Locate the cell with the specified text and output its [x, y] center coordinate. 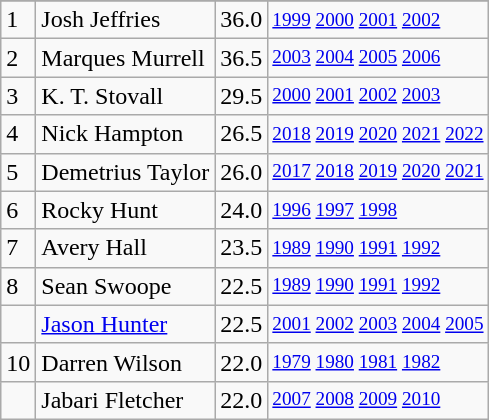
23.5 [242, 248]
29.5 [242, 96]
Jason Hunter [126, 324]
1999 2000 2001 2002 [378, 20]
4 [18, 134]
Josh Jeffries [126, 20]
24.0 [242, 210]
2001 2002 2003 2004 2005 [378, 324]
1 [18, 20]
Sean Swoope [126, 286]
Marques Murrell [126, 58]
2017 2018 2019 2020 2021 [378, 172]
1996 1997 1998 [378, 210]
Avery Hall [126, 248]
8 [18, 286]
2000 2001 2002 2003 [378, 96]
K. T. Stovall [126, 96]
3 [18, 96]
6 [18, 210]
1979 1980 1981 1982 [378, 362]
2 [18, 58]
Darren Wilson [126, 362]
36.0 [242, 20]
5 [18, 172]
36.5 [242, 58]
7 [18, 248]
26.0 [242, 172]
2003 2004 2005 2006 [378, 58]
26.5 [242, 134]
Nick Hampton [126, 134]
2018 2019 2020 2021 2022 [378, 134]
2007 2008 2009 2010 [378, 400]
10 [18, 362]
Demetrius Taylor [126, 172]
Jabari Fletcher [126, 400]
Rocky Hunt [126, 210]
